Identify which cell holds the provided text, then report its [x, y] central coordinate. 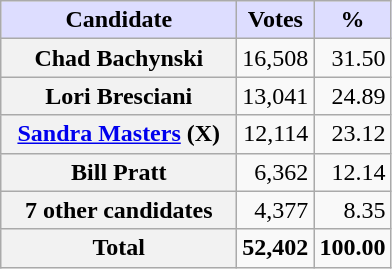
7 other candidates [119, 210]
Sandra Masters (X) [119, 134]
16,508 [276, 58]
Lori Bresciani [119, 96]
12.14 [352, 172]
Candidate [119, 20]
100.00 [352, 248]
4,377 [276, 210]
12,114 [276, 134]
24.89 [352, 96]
23.12 [352, 134]
6,362 [276, 172]
31.50 [352, 58]
% [352, 20]
Chad Bachynski [119, 58]
8.35 [352, 210]
13,041 [276, 96]
Votes [276, 20]
52,402 [276, 248]
Total [119, 248]
Bill Pratt [119, 172]
